Capture the cell that displays the provided text and extract its [x, y] central coordinate. 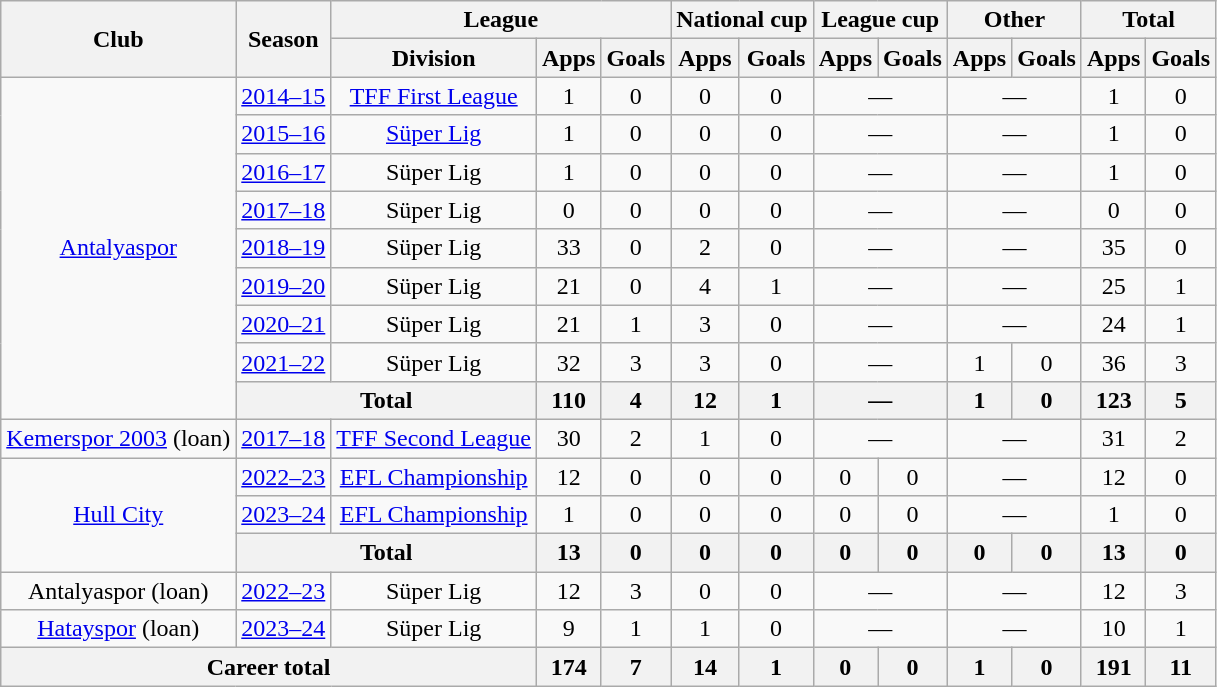
Division [434, 58]
Hatayspor (loan) [118, 629]
10 [1113, 629]
2020–21 [284, 324]
National cup [742, 20]
123 [1113, 400]
Club [118, 39]
TFF Second League [434, 438]
25 [1113, 286]
2019–20 [284, 286]
Hull City [118, 515]
32 [569, 362]
2021–22 [284, 362]
7 [636, 667]
2014–15 [284, 96]
33 [569, 248]
Antalyaspor [118, 248]
174 [569, 667]
Career total [269, 667]
30 [569, 438]
24 [1113, 324]
Antalyaspor (loan) [118, 591]
Season [284, 39]
2016–17 [284, 172]
9 [569, 629]
31 [1113, 438]
11 [1181, 667]
TFF First League [434, 96]
2015–16 [284, 134]
110 [569, 400]
League [501, 20]
36 [1113, 362]
2018–19 [284, 248]
5 [1181, 400]
Kemerspor 2003 (loan) [118, 438]
Other [1014, 20]
League cup [880, 20]
191 [1113, 667]
14 [705, 667]
35 [1113, 248]
